Provide the [x, y] coordinate of the cell's center where the given text is located.  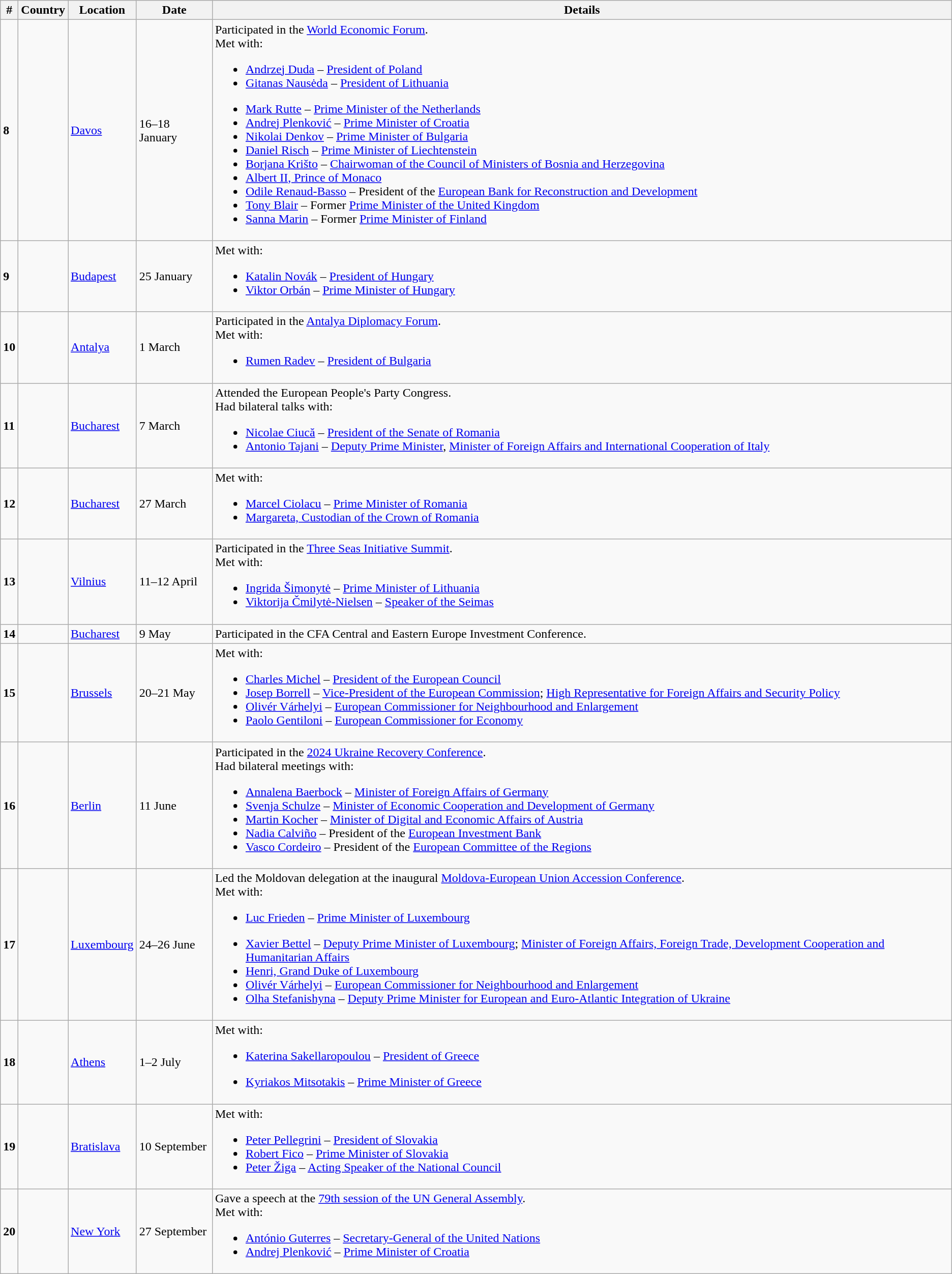
1 March [174, 347]
Met with:Katalin Novák – President of HungaryViktor Orbán – Prime Minister of Hungary [582, 276]
27 September [174, 1232]
Berlin [103, 805]
17 [9, 944]
New York [103, 1232]
Athens [103, 1062]
Details [582, 10]
19 [9, 1146]
11 June [174, 805]
Antalya [103, 347]
10 [9, 347]
Davos [103, 130]
11 [9, 425]
13 [9, 582]
10 September [174, 1146]
Bratislava [103, 1146]
Location [103, 10]
9 May [174, 634]
16–18 January [174, 130]
16 [9, 805]
24–26 June [174, 944]
18 [9, 1062]
25 January [174, 276]
Participated in the Antalya Diplomacy Forum.Met with:Rumen Radev – President of Bulgaria [582, 347]
Vilnius [103, 582]
20–21 May [174, 693]
20 [9, 1232]
11–12 April [174, 582]
Luxembourg [103, 944]
Date [174, 10]
9 [9, 276]
Met with:Marcel Ciolacu – Prime Minister of RomaniaMargareta, Custodian of the Crown of Romania [582, 503]
Budapest [103, 276]
15 [9, 693]
27 March [174, 503]
# [9, 10]
Participated in the CFA Central and Eastern Europe Investment Conference. [582, 634]
7 March [174, 425]
Country [43, 10]
Met with:Peter Pellegrini – President of SlovakiaRobert Fico – Prime Minister of SlovakiaPeter Žiga – Acting Speaker of the National Council [582, 1146]
Brussels [103, 693]
8 [9, 130]
1–2 July [174, 1062]
Met with:Katerina Sakellaropoulou – President of GreeceKyriakos Mitsotakis – Prime Minister of Greece [582, 1062]
14 [9, 634]
12 [9, 503]
